Extract the (x, y) coordinate from the center of the cell holding the provided text.  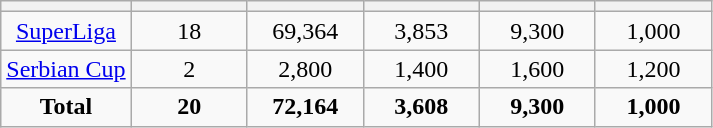
2,800 (305, 69)
3,608 (421, 107)
SuperLiga (66, 31)
72,164 (305, 107)
Serbian Cup (66, 69)
3,853 (421, 31)
18 (189, 31)
20 (189, 107)
1,400 (421, 69)
Total (66, 107)
2 (189, 69)
69,364 (305, 31)
1,200 (653, 69)
1,600 (537, 69)
